Search for the cell housing the specified text and yield its [X, Y] center coordinate. 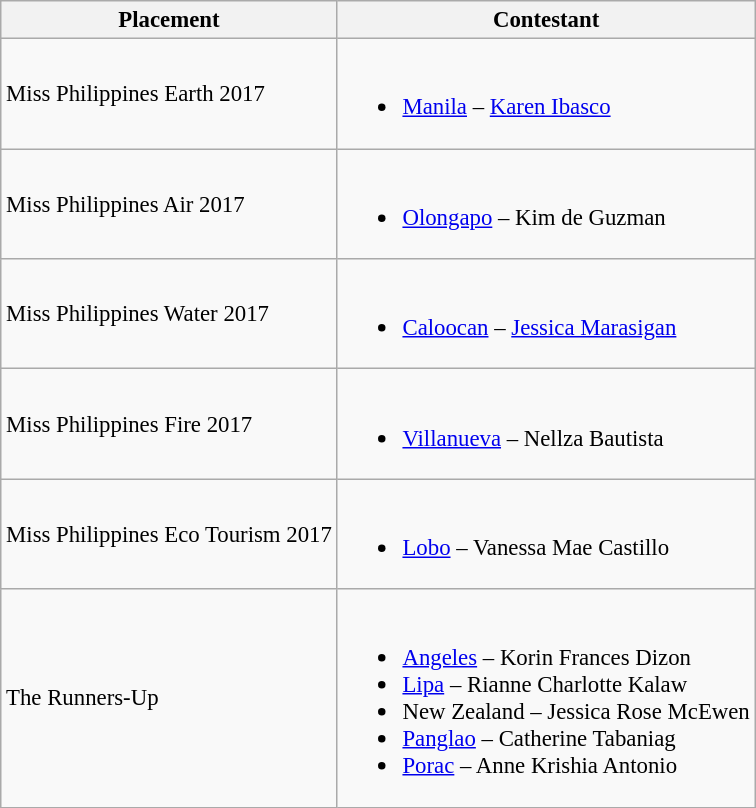
Manila – Karen Ibasco [546, 94]
Miss Philippines Eco Tourism 2017 [169, 534]
Caloocan – Jessica Marasigan [546, 314]
Miss Philippines Earth 2017 [169, 94]
Placement [169, 20]
Lobo – Vanessa Mae Castillo [546, 534]
Miss Philippines Water 2017 [169, 314]
Angeles – Korin Frances DizonLipa – Rianne Charlotte KalawNew Zealand – Jessica Rose McEwenPanglao – Catherine TabaniagPorac – Anne Krishia Antonio [546, 698]
Contestant [546, 20]
Miss Philippines Air 2017 [169, 204]
Miss Philippines Fire 2017 [169, 424]
The Runners-Up [169, 698]
Villanueva – Nellza Bautista [546, 424]
Olongapo – Kim de Guzman [546, 204]
